From the cell containing the given text, extract its center point as [x, y] coordinate. 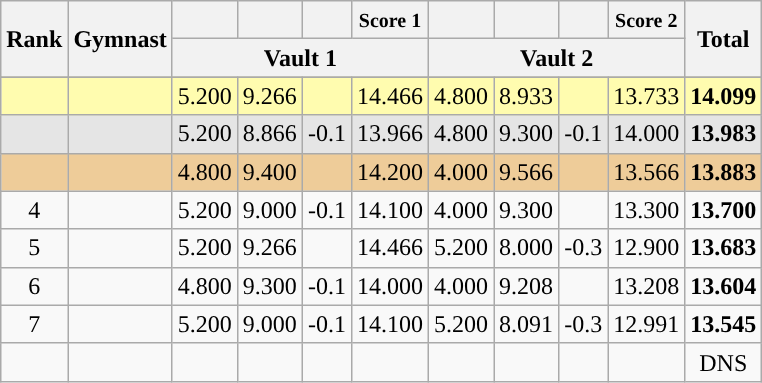
13.733 [646, 96]
Gymnast [120, 39]
13.700 [724, 210]
13.683 [724, 248]
13.983 [724, 134]
8.091 [526, 324]
Vault 2 [557, 58]
7 [34, 324]
8.933 [526, 96]
13.566 [646, 172]
8.866 [270, 134]
4 [34, 210]
Total [724, 39]
6 [34, 286]
12.991 [646, 324]
9.400 [270, 172]
Rank [34, 39]
Score 2 [646, 20]
13.545 [724, 324]
Score 1 [390, 20]
14.099 [724, 96]
Vault 1 [300, 58]
14.200 [390, 172]
13.966 [390, 134]
13.300 [646, 210]
8.000 [526, 248]
9.208 [526, 286]
5 [34, 248]
13.883 [724, 172]
9.566 [526, 172]
13.208 [646, 286]
DNS [724, 362]
13.604 [724, 286]
12.900 [646, 248]
